Identify which cell holds the provided text, then report its (X, Y) central coordinate. 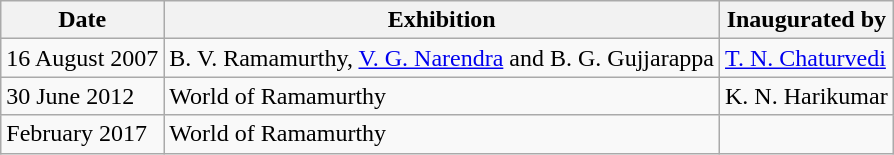
Exhibition (442, 20)
B. V. Ramamurthy, V. G. Narendra and B. G. Gujjarappa (442, 58)
Date (82, 20)
16 August 2007 (82, 58)
T. N. Chaturvedi (806, 58)
February 2017 (82, 134)
K. N. Harikumar (806, 96)
30 June 2012 (82, 96)
Inaugurated by (806, 20)
